Provide the (X, Y) coordinate of the cell's center where the given text is located.  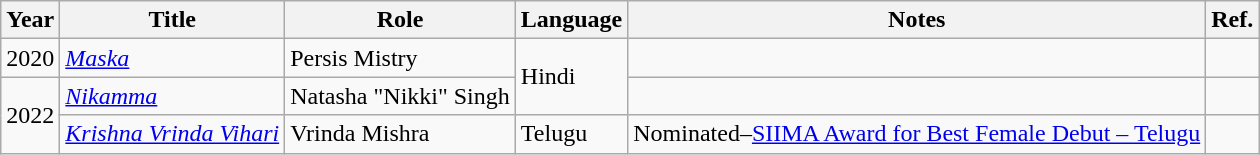
2020 (30, 58)
Vrinda Mishra (400, 134)
Krishna Vrinda Vihari (172, 134)
Persis Mistry (400, 58)
Year (30, 20)
Role (400, 20)
Title (172, 20)
Language (571, 20)
Notes (917, 20)
Telugu (571, 134)
Hindi (571, 77)
Natasha "Nikki" Singh (400, 96)
2022 (30, 115)
Maska (172, 58)
Nominated–SIIMA Award for Best Female Debut – Telugu (917, 134)
Nikamma (172, 96)
Ref. (1232, 20)
